Search for the cell housing the specified text and yield its (x, y) center coordinate. 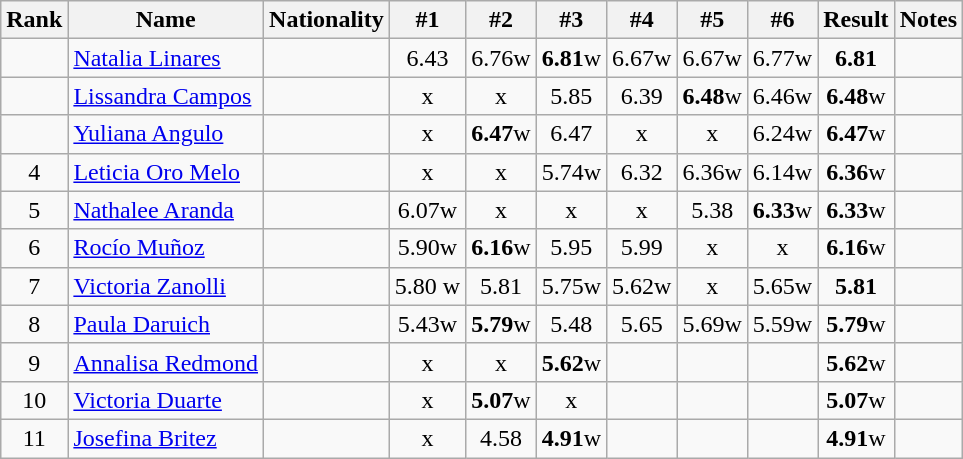
Annalisa Redmond (166, 362)
Notes (928, 20)
5.38 (712, 210)
5.48 (571, 324)
5.99 (642, 248)
5.85 (571, 96)
4.58 (501, 438)
Lissandra Campos (166, 96)
Nathalee Aranda (166, 210)
5.90w (427, 248)
6.81 (856, 58)
6.32 (642, 172)
6.77w (782, 58)
#4 (642, 20)
Paula Daruich (166, 324)
6.07w (427, 210)
5.80 w (427, 286)
Name (166, 20)
Victoria Zanolli (166, 286)
5.65 (642, 324)
6.76w (501, 58)
4 (34, 172)
Rocío Muñoz (166, 248)
Natalia Linares (166, 58)
#5 (712, 20)
Leticia Oro Melo (166, 172)
9 (34, 362)
6.47 (571, 134)
Yuliana Angulo (166, 134)
6.46w (782, 96)
Nationality (327, 20)
5.69w (712, 324)
8 (34, 324)
6.81w (571, 58)
5.74w (571, 172)
11 (34, 438)
5.75w (571, 286)
Victoria Duarte (166, 400)
10 (34, 400)
Result (856, 20)
#3 (571, 20)
6.14w (782, 172)
#6 (782, 20)
Josefina Britez (166, 438)
6.39 (642, 96)
6.24w (782, 134)
#2 (501, 20)
7 (34, 286)
5.95 (571, 248)
5 (34, 210)
5.43w (427, 324)
5.59w (782, 324)
5.65w (782, 286)
6 (34, 248)
#1 (427, 20)
Rank (34, 20)
6.43 (427, 58)
